Locate the cell with the specified text and output its (x, y) center coordinate. 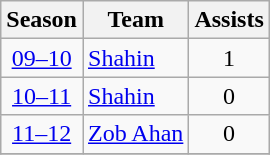
Assists (229, 20)
11–12 (42, 134)
Season (42, 20)
10–11 (42, 96)
Team (135, 20)
Zob Ahan (135, 134)
1 (229, 58)
09–10 (42, 58)
